Provide the (X, Y) coordinate of the cell's center where the given text is located.  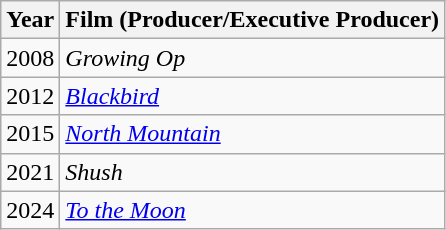
Blackbird (252, 96)
North Mountain (252, 134)
2015 (30, 134)
Year (30, 20)
Shush (252, 172)
Film (Producer/Executive Producer) (252, 20)
2021 (30, 172)
2012 (30, 96)
Growing Op (252, 58)
2024 (30, 210)
To the Moon (252, 210)
2008 (30, 58)
